Identify which cell holds the provided text, then report its [X, Y] central coordinate. 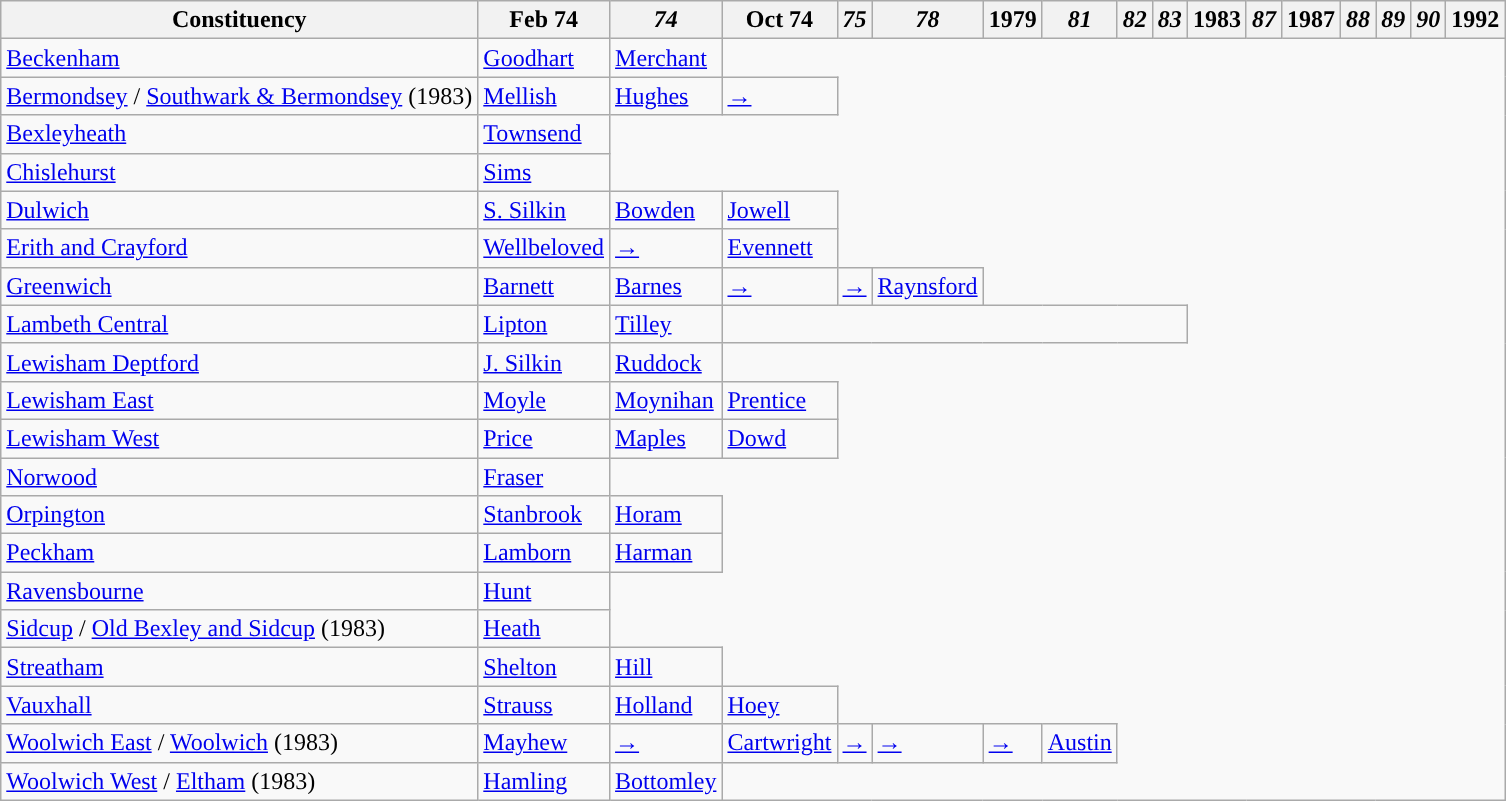
Lewisham West [240, 438]
1979 [1012, 20]
Chislehurst [240, 172]
Cartwright [780, 743]
83 [1170, 20]
Hamling [544, 781]
82 [1134, 20]
Hoey [780, 705]
Beckenham [240, 58]
Sidcup / Old Bexley and Sidcup (1983) [240, 629]
Dulwich [240, 210]
Woolwich East / Woolwich (1983) [240, 743]
Price [544, 438]
Raynsford [928, 286]
Bermondsey / Southwark & Bermondsey (1983) [240, 96]
Evennett [780, 248]
Lewisham East [240, 400]
Wellbeloved [544, 248]
Bottomley [666, 781]
Hunt [544, 591]
Ruddock [666, 362]
Hill [666, 667]
Lipton [544, 324]
87 [1264, 20]
Merchant [666, 58]
90 [1428, 20]
Norwood [240, 477]
Maples [666, 438]
J. Silkin [544, 362]
Lewisham Deptford [240, 362]
75 [854, 20]
Sims [544, 172]
Shelton [544, 667]
Streatham [240, 667]
Lambeth Central [240, 324]
Greenwich [240, 286]
88 [1358, 20]
Dowd [780, 438]
Barnes [666, 286]
Holland [666, 705]
Erith and Crayford [240, 248]
Orpington [240, 515]
S. Silkin [544, 210]
Stanbrook [544, 515]
Mayhew [544, 743]
Jowell [780, 210]
Constituency [240, 20]
Feb 74 [544, 20]
Prentice [780, 400]
1992 [1476, 20]
Goodhart [544, 58]
Moynihan [666, 400]
Mellish [544, 96]
Woolwich West / Eltham (1983) [240, 781]
Horam [666, 515]
78 [928, 20]
Vauxhall [240, 705]
Fraser [544, 477]
Bowden [666, 210]
Heath [544, 629]
Tilley [666, 324]
Harman [666, 553]
Bexleyheath [240, 134]
1987 [1310, 20]
Lamborn [544, 553]
Ravensbourne [240, 591]
Peckham [240, 553]
1983 [1216, 20]
Strauss [544, 705]
74 [666, 20]
89 [1394, 20]
Hughes [666, 96]
Austin [1080, 743]
81 [1080, 20]
Oct 74 [780, 20]
Barnett [544, 286]
Moyle [544, 400]
Townsend [544, 134]
